Pinpoint the cell where the given text exists, returning its [x, y] midpoint coordinate. 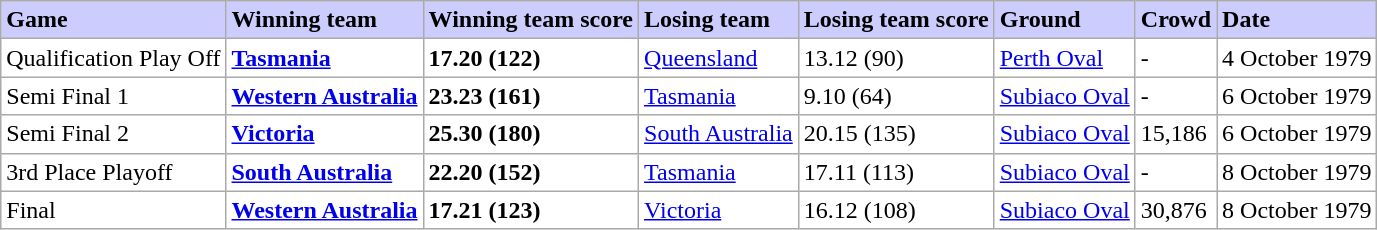
17.20 (122) [531, 58]
4 October 1979 [1297, 58]
Winning team score [531, 20]
16.12 (108) [896, 210]
Ground [1064, 20]
Final [114, 210]
13.12 (90) [896, 58]
22.20 (152) [531, 172]
3rd Place Playoff [114, 172]
Qualification Play Off [114, 58]
9.10 (64) [896, 96]
Game [114, 20]
Winning team [324, 20]
Semi Final 1 [114, 96]
Semi Final 2 [114, 134]
25.30 (180) [531, 134]
20.15 (135) [896, 134]
15,186 [1176, 134]
Date [1297, 20]
17.21 (123) [531, 210]
Losing team [719, 20]
Crowd [1176, 20]
23.23 (161) [531, 96]
30,876 [1176, 210]
17.11 (113) [896, 172]
Losing team score [896, 20]
Queensland [719, 58]
Perth Oval [1064, 58]
